Identify which cell holds the provided text, then report its (X, Y) central coordinate. 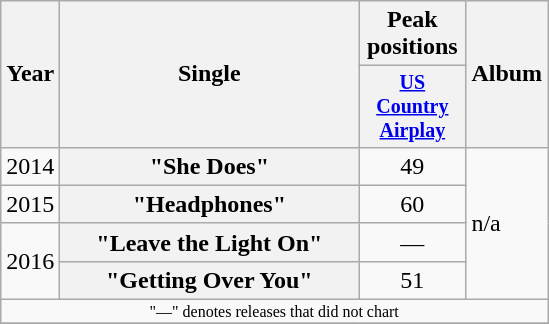
"Leave the Light On" (210, 242)
n/a (507, 223)
49 (412, 166)
Year (30, 74)
US Country Airplay (412, 106)
"She Does" (210, 166)
"—" denotes releases that did not chart (274, 312)
2014 (30, 166)
Album (507, 74)
Peak positions (412, 34)
2015 (30, 204)
Single (210, 74)
2016 (30, 261)
51 (412, 280)
60 (412, 204)
— (412, 242)
"Getting Over You" (210, 280)
"Headphones" (210, 204)
